Output the [x, y] coordinate of the center of the cell containing the given text.  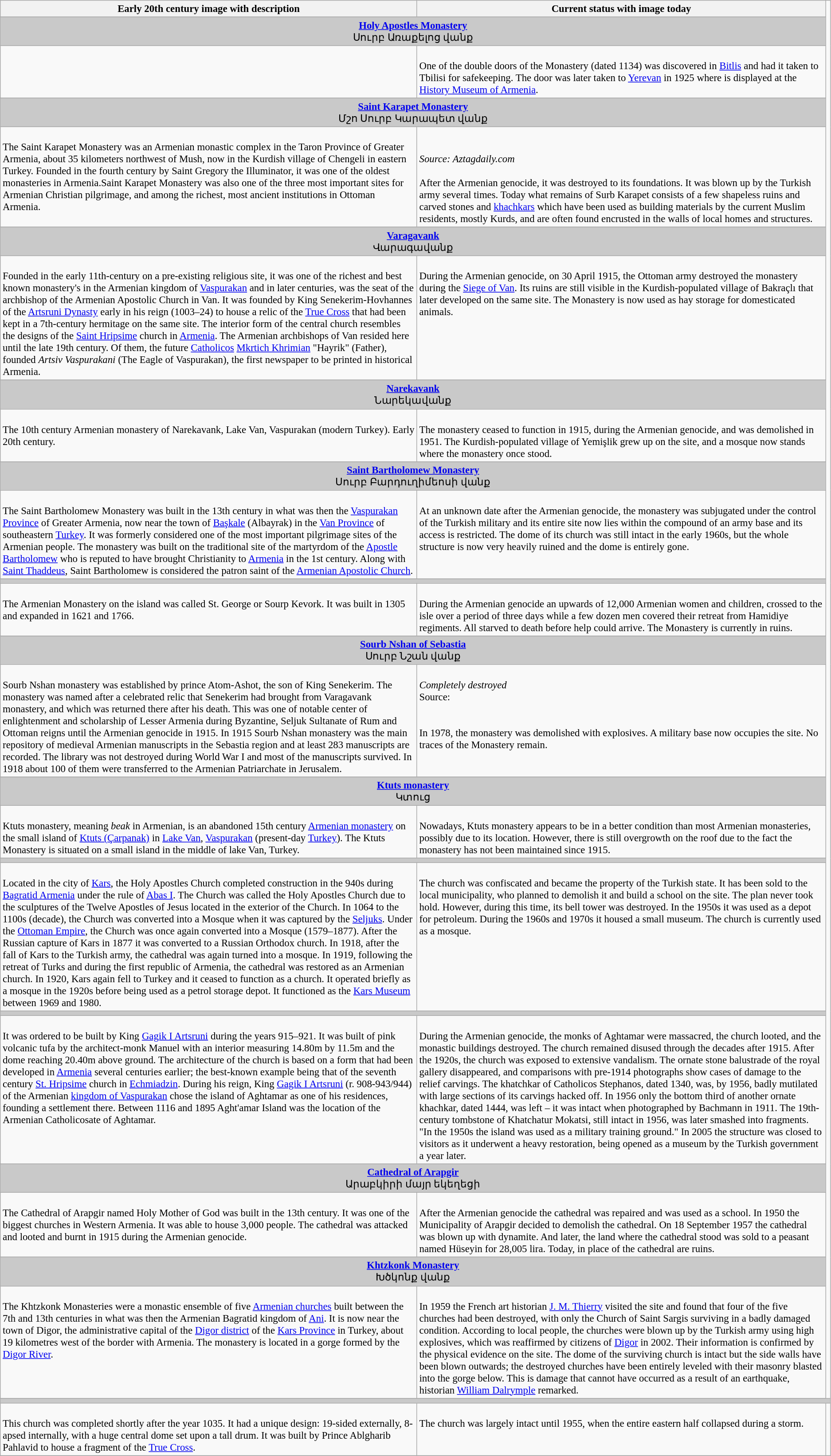
Khtzkonk MonasteryԽծկոնք վանք [413, 1272]
NarekavankՆարեկավանք [413, 394]
Saint Bartholomew MonasteryՍուրբ Բարդուղիմեոսի վանք [413, 476]
Sourb Nshan of SebastiaՍուրբ Նշան վանք [413, 651]
The 10th century Armenian monastery of Narekavank, Lake Van, Vaspurakan (modern Turkey). Early 20th century. [208, 435]
Saint Karapet MonasteryՄշո Սուրբ Կարապետ վանք [413, 113]
Holy Apostles MonasteryՍուրբ Առաքելոց վանք [413, 32]
The Armenian Monastery on the island was called St. George or Sourp Kevork. It was built in 1305 and expanded in 1621 and 1766. [208, 610]
The church was largely intact until 1955, when the entire eastern half collapsed during a storm. [621, 1429]
Cathedral of ArapgirԱրաբկիրի մայր եկեղեցի [413, 1178]
Early 20th century image with description [208, 9]
Ktuts monasteryԿտուց [413, 792]
Current status with image today [621, 9]
VaragavankՎարագավանք [413, 242]
